Extract the (x, y) coordinate from the center of the cell holding the provided text.  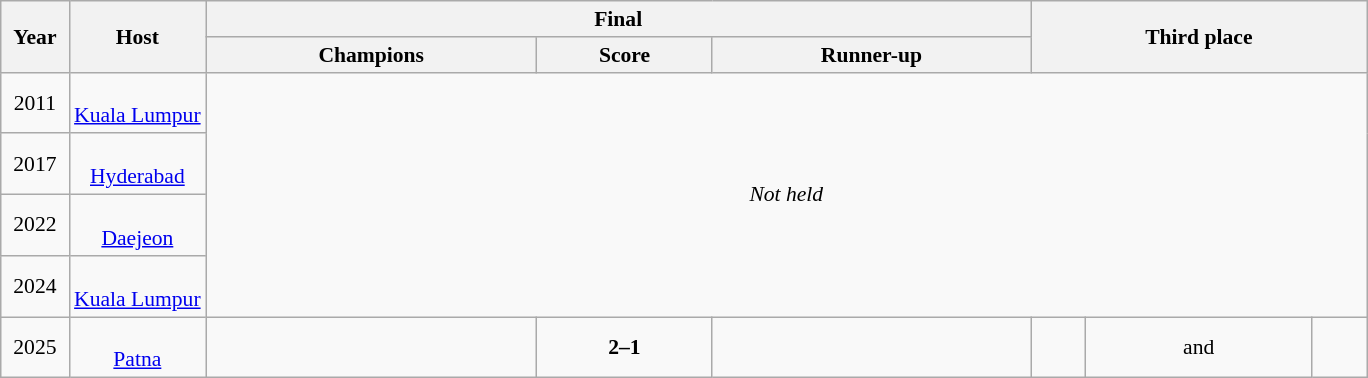
2011 (35, 102)
Patna (138, 348)
Not held (786, 194)
Host (138, 36)
Year (35, 36)
Hyderabad (138, 164)
2024 (35, 286)
2–1 (624, 348)
Daejeon (138, 226)
Score (624, 55)
Final (618, 19)
2025 (35, 348)
Champions (372, 55)
Third place (1199, 36)
Runner-up (872, 55)
2022 (35, 226)
and (1198, 348)
2017 (35, 164)
